Pinpoint the cell where the given text exists, returning its (x, y) midpoint coordinate. 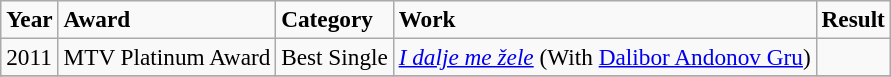
Category (334, 19)
Best Single (334, 57)
Result (853, 19)
Award (167, 19)
Work (604, 19)
Year (30, 19)
I dalje me žele (With Dalibor Andonov Gru) (604, 57)
MTV Platinum Award (167, 57)
2011 (30, 57)
